Search for the cell housing the specified text and yield its (x, y) center coordinate. 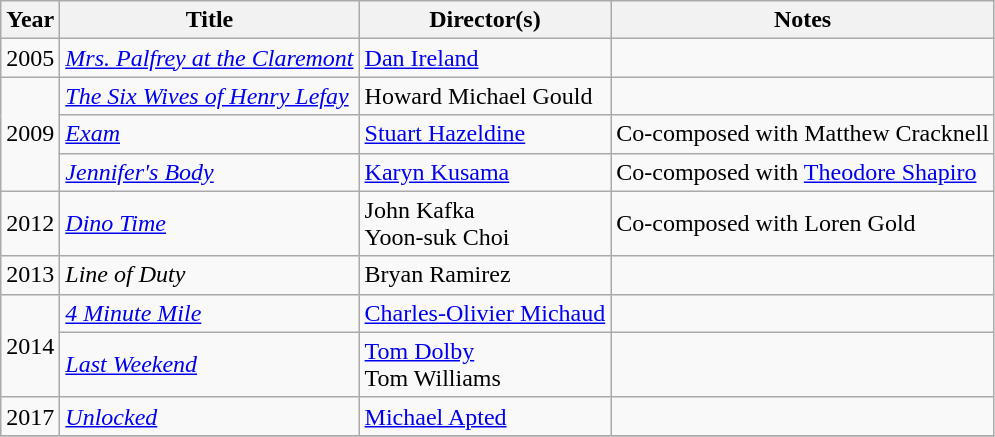
2012 (30, 224)
Title (210, 20)
Tom DolbyTom Williams (485, 364)
Karyn Kusama (485, 172)
Co-composed with Theodore Shapiro (803, 172)
Dan Ireland (485, 58)
Dino Time (210, 224)
Jennifer's Body (210, 172)
Co-composed with Matthew Cracknell (803, 134)
Line of Duty (210, 275)
Charles-Olivier Michaud (485, 313)
Mrs. Palfrey at the Claremont (210, 58)
4 Minute Mile (210, 313)
Howard Michael Gould (485, 96)
Last Weekend (210, 364)
Exam (210, 134)
The Six Wives of Henry Lefay (210, 96)
Bryan Ramirez (485, 275)
Co-composed with Loren Gold (803, 224)
Stuart Hazeldine (485, 134)
2009 (30, 134)
2005 (30, 58)
Year (30, 20)
John KafkaYoon-suk Choi (485, 224)
Unlocked (210, 416)
Notes (803, 20)
2013 (30, 275)
2017 (30, 416)
Michael Apted (485, 416)
2014 (30, 346)
Director(s) (485, 20)
